Determine the [X, Y] coordinate at the center of the cell enclosing the given text.  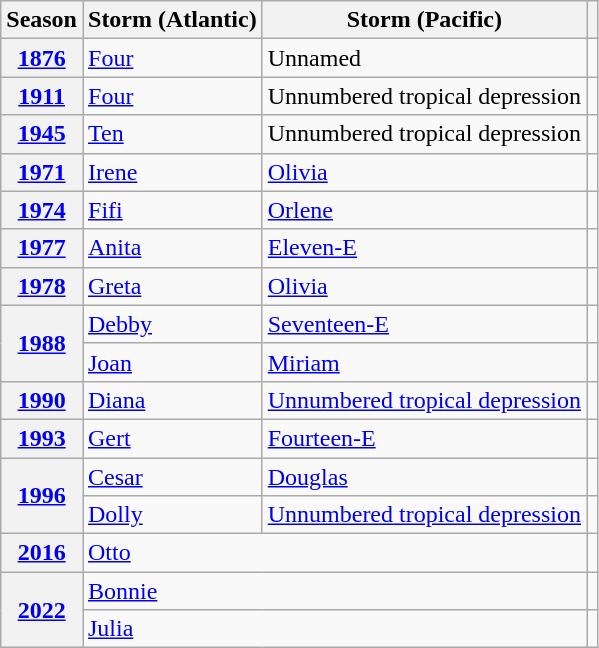
Dolly [172, 515]
Anita [172, 248]
Eleven-E [424, 248]
1993 [42, 438]
Julia [334, 629]
1977 [42, 248]
Greta [172, 286]
Gert [172, 438]
Otto [334, 553]
Diana [172, 400]
Seventeen-E [424, 324]
Fifi [172, 210]
1996 [42, 496]
1876 [42, 58]
1911 [42, 96]
Joan [172, 362]
Debby [172, 324]
1945 [42, 134]
Bonnie [334, 591]
Ten [172, 134]
Miriam [424, 362]
Unnamed [424, 58]
Orlene [424, 210]
Storm (Pacific) [424, 20]
Fourteen-E [424, 438]
Douglas [424, 477]
Cesar [172, 477]
1990 [42, 400]
1988 [42, 343]
1974 [42, 210]
1978 [42, 286]
1971 [42, 172]
Season [42, 20]
Irene [172, 172]
2022 [42, 610]
Storm (Atlantic) [172, 20]
2016 [42, 553]
